Detect which cell encompasses the target text, then output its (x, y) center coordinate. 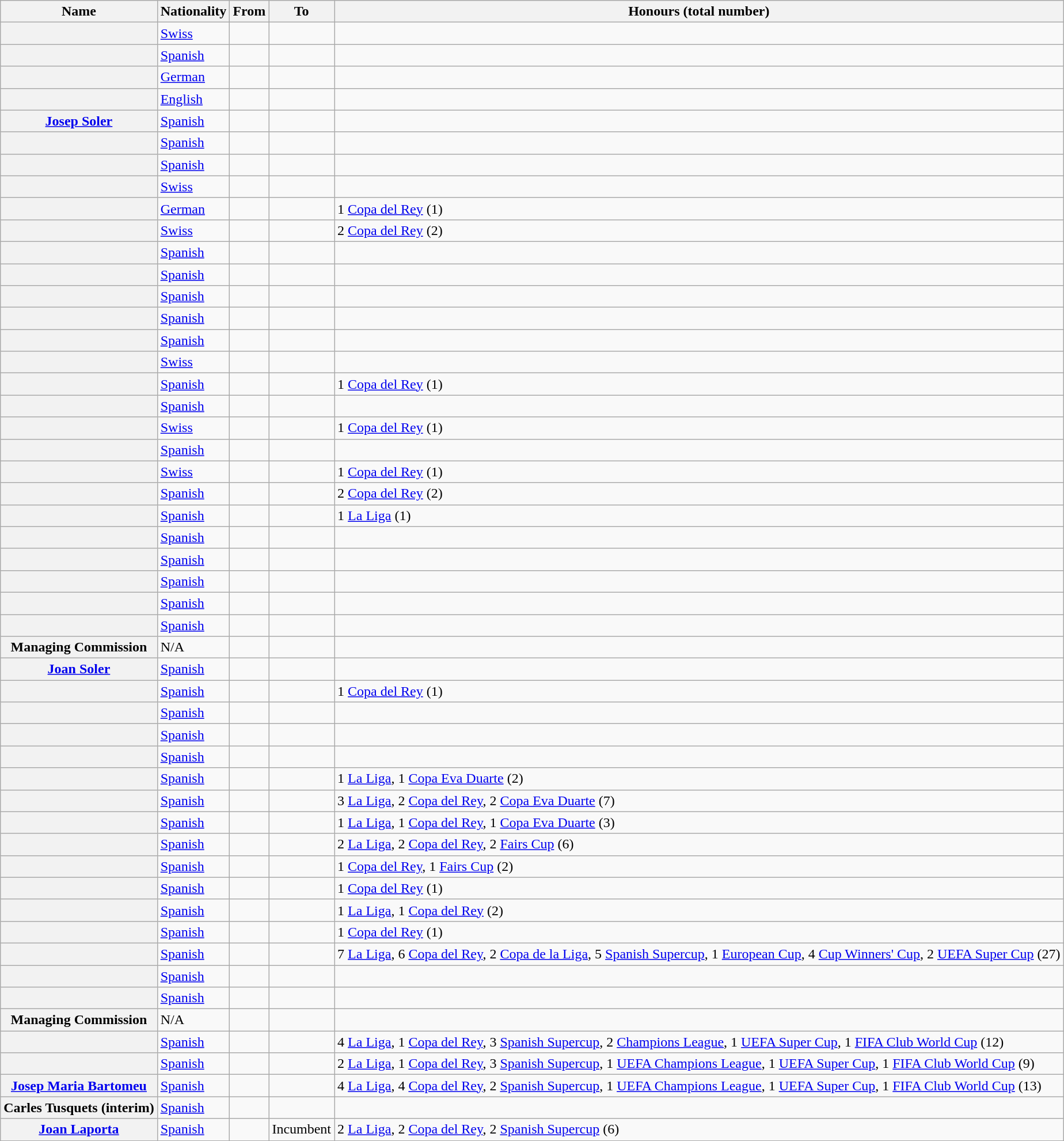
2 La Liga, 2 Copa del Rey, 2 Fairs Cup (6) (699, 844)
2 La Liga, 1 Copa del Rey, 3 Spanish Supercup, 1 UEFA Champions League, 1 UEFA Super Cup, 1 FIFA Club World Cup (9) (699, 1064)
7 La Liga, 6 Copa del Rey, 2 Copa de la Liga, 5 Spanish Supercup, 1 European Cup, 4 Cup Winners' Cup, 2 UEFA Super Cup (27) (699, 954)
Incumbent (302, 1129)
4 La Liga, 4 Copa del Rey, 2 Spanish Supercup, 1 UEFA Champions League, 1 UEFA Super Cup, 1 FIFA Club World Cup (13) (699, 1086)
1 Copa del Rey, 1 Fairs Cup (2) (699, 866)
Joan Laporta (79, 1129)
4 La Liga, 1 Copa del Rey, 3 Spanish Supercup, 2 Champions League, 1 UEFA Super Cup, 1 FIFA Club World Cup (12) (699, 1042)
Nationality (193, 12)
1 La Liga, 1 Copa del Rey, 1 Copa Eva Duarte (3) (699, 822)
From (249, 12)
Josep Soler (79, 121)
2 La Liga, 2 Copa del Rey, 2 Spanish Supercup (6) (699, 1129)
1 La Liga (1) (699, 515)
Name (79, 12)
Honours (total number) (699, 12)
English (193, 99)
Joan Soler (79, 669)
1 La Liga, 1 Copa Eva Duarte (2) (699, 779)
Josep Maria Bartomeu (79, 1086)
Carles Tusquets (interim) (79, 1108)
3 La Liga, 2 Copa del Rey, 2 Copa Eva Duarte (7) (699, 801)
1 La Liga, 1 Copa del Rey (2) (699, 910)
To (302, 12)
